Return [X, Y] of the center of cell containing provided text 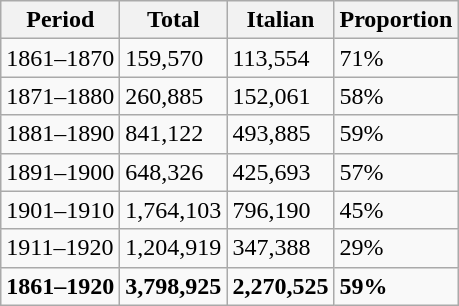
Period [60, 20]
260,885 [174, 96]
1,204,919 [174, 248]
Italian [280, 20]
58% [396, 96]
Total [174, 20]
71% [396, 58]
57% [396, 172]
347,388 [280, 248]
841,122 [174, 134]
152,061 [280, 96]
1881–1890 [60, 134]
1861–1920 [60, 286]
29% [396, 248]
796,190 [280, 210]
425,693 [280, 172]
1901–1910 [60, 210]
113,554 [280, 58]
1,764,103 [174, 210]
Proportion [396, 20]
1911–1920 [60, 248]
493,885 [280, 134]
159,570 [174, 58]
1891–1900 [60, 172]
45% [396, 210]
2,270,525 [280, 286]
1861–1870 [60, 58]
648,326 [174, 172]
3,798,925 [174, 286]
1871–1880 [60, 96]
